Capture the cell that displays the provided text and extract its (X, Y) central coordinate. 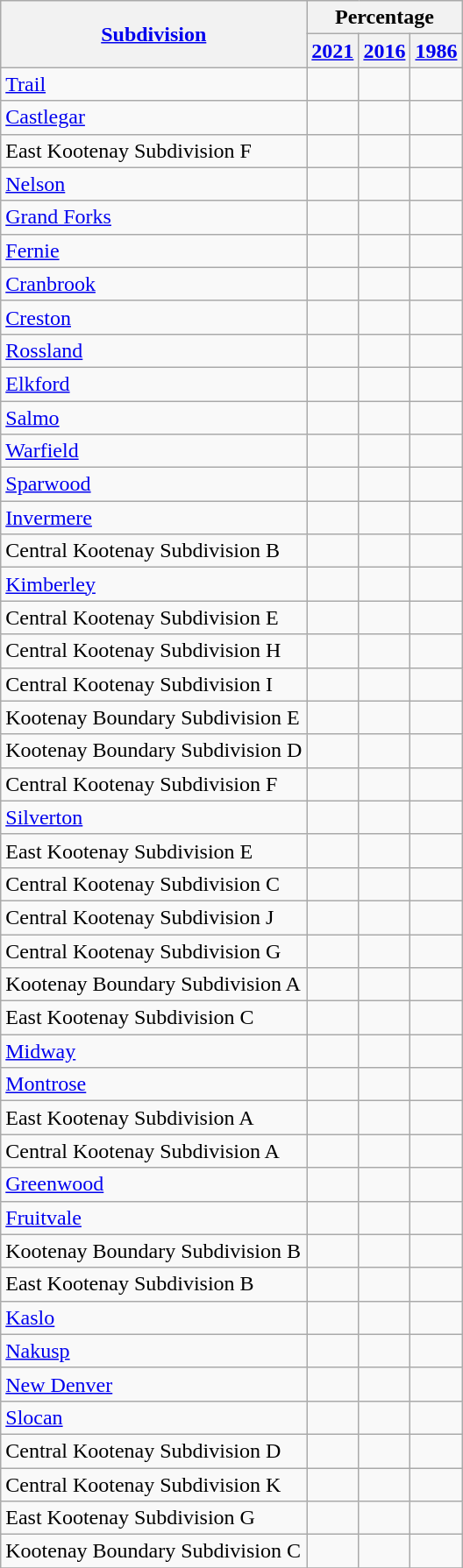
Elkford (154, 384)
Central Kootenay Subdivision K (154, 1485)
East Kootenay Subdivision A (154, 1118)
Castlegar (154, 117)
Subdivision (154, 34)
Fernie (154, 251)
Grand Forks (154, 217)
Kootenay Boundary Subdivision E (154, 717)
Kootenay Boundary Subdivision C (154, 1551)
Kootenay Boundary Subdivision D (154, 751)
Warfield (154, 451)
Silverton (154, 817)
Central Kootenay Subdivision G (154, 950)
Trail (154, 84)
Central Kootenay Subdivision C (154, 884)
Invermere (154, 518)
Cranbrook (154, 284)
Central Kootenay Subdivision B (154, 551)
Central Kootenay Subdivision H (154, 651)
East Kootenay Subdivision G (154, 1518)
Central Kootenay Subdivision J (154, 917)
Sparwood (154, 484)
Central Kootenay Subdivision A (154, 1151)
Fruitvale (154, 1218)
2016 (384, 51)
Kaslo (154, 1317)
Midway (154, 1051)
Greenwood (154, 1184)
Creston (154, 317)
Central Kootenay Subdivision I (154, 684)
East Kootenay Subdivision E (154, 851)
Montrose (154, 1084)
Percentage (384, 18)
Central Kootenay Subdivision D (154, 1451)
New Denver (154, 1384)
Kimberley (154, 584)
2021 (333, 51)
Central Kootenay Subdivision F (154, 784)
Rossland (154, 350)
Central Kootenay Subdivision E (154, 618)
Salmo (154, 418)
Kootenay Boundary Subdivision B (154, 1251)
1986 (437, 51)
East Kootenay Subdivision C (154, 1018)
Nelson (154, 184)
East Kootenay Subdivision F (154, 151)
Slocan (154, 1417)
Kootenay Boundary Subdivision A (154, 985)
Nakusp (154, 1351)
East Kootenay Subdivision B (154, 1284)
